Pinpoint the cell where the given text exists, returning its (X, Y) midpoint coordinate. 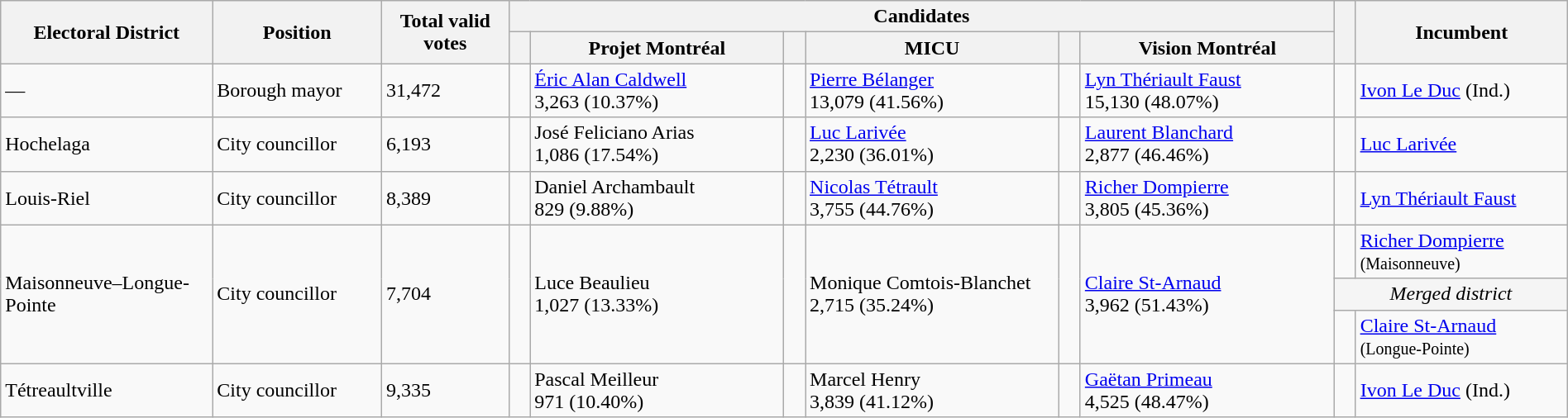
Total valid votes (446, 32)
Position (298, 32)
Luc Larivée (1461, 144)
Luce Beaulieu1,027 (13.33%) (657, 294)
Hochelaga (107, 144)
José Feliciano Arias1,086 (17.54%) (657, 144)
Vision Montréal (1207, 48)
Tétreaultville (107, 390)
MICU (933, 48)
Daniel Archambault829 (9.88%) (657, 198)
Monique Comtois-Blanchet2,715 (35.24%) (933, 294)
Richer Dompierre3,805 (45.36%) (1207, 198)
Maisonneuve–Longue-Pointe (107, 294)
Incumbent (1461, 32)
Borough mayor (298, 91)
Éric Alan Caldwell 3,263 (10.37%) (657, 91)
31,472 (446, 91)
Louis-Riel (107, 198)
Marcel Henry3,839 (41.12%) (933, 390)
Electoral District (107, 32)
Claire St-Arnaud(Longue-Pointe) (1461, 337)
Lyn Thériault Faust (1461, 198)
Laurent Blanchard2,877 (46.46%) (1207, 144)
Claire St-Arnaud3,962 (51.43%) (1207, 294)
— (107, 91)
Pascal Meilleur971 (10.40%) (657, 390)
Gaëtan Primeau4,525 (48.47%) (1207, 390)
Merged district (1451, 294)
Pierre Bélanger 13,079 (41.56%) (933, 91)
Candidates (921, 17)
7,704 (446, 294)
Nicolas Tétrault3,755 (44.76%) (933, 198)
Projet Montréal (657, 48)
9,335 (446, 390)
Lyn Thériault Faust 15,130 (48.07%) (1207, 91)
8,389 (446, 198)
Richer Dompierre(Maisonneuve) (1461, 251)
6,193 (446, 144)
Luc Larivée2,230 (36.01%) (933, 144)
